Locate the cell with the specified text and output its [X, Y] center coordinate. 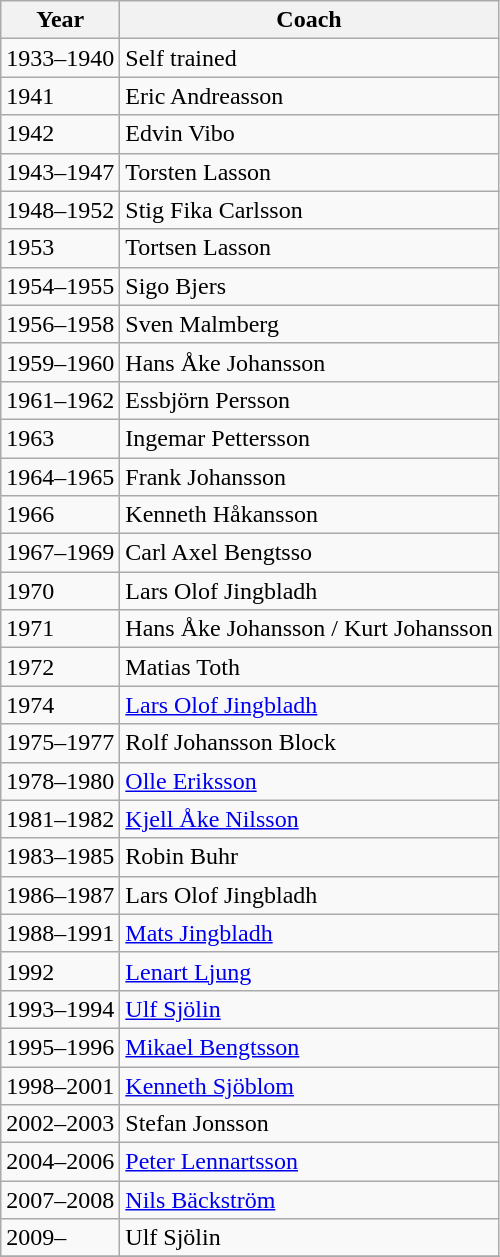
Mikael Bengtsson [309, 1047]
Year [60, 20]
Sven Malmberg [309, 324]
1959–1960 [60, 362]
Kjell Åke Nilsson [309, 819]
1943–1947 [60, 172]
Frank Johansson [309, 477]
Ingemar Pettersson [309, 438]
1964–1965 [60, 477]
1941 [60, 96]
1978–1980 [60, 781]
1975–1977 [60, 743]
Tortsen Lasson [309, 248]
Mats Jingbladh [309, 933]
1961–1962 [60, 400]
1967–1969 [60, 553]
1972 [60, 667]
1948–1952 [60, 210]
2004–2006 [60, 1162]
Eric Andreasson [309, 96]
1953 [60, 248]
Rolf Johansson Block [309, 743]
1981–1982 [60, 819]
Essbjörn Persson [309, 400]
1963 [60, 438]
1992 [60, 971]
1956–1958 [60, 324]
Sigo Bjers [309, 286]
Hans Åke Johansson [309, 362]
1942 [60, 134]
1983–1985 [60, 857]
2009– [60, 1238]
Self trained [309, 58]
Carl Axel Bengtsso [309, 553]
1971 [60, 629]
Kenneth Sjöblom [309, 1085]
1966 [60, 515]
Stig Fika Carlsson [309, 210]
Torsten Lasson [309, 172]
Hans Åke Johansson / Kurt Johansson [309, 629]
Stefan Jonsson [309, 1124]
1995–1996 [60, 1047]
1933–1940 [60, 58]
Lenart Ljung [309, 971]
Kenneth Håkansson [309, 515]
1954–1955 [60, 286]
2007–2008 [60, 1200]
1974 [60, 705]
1993–1994 [60, 1009]
1986–1987 [60, 895]
Edvin Vibo [309, 134]
Robin Buhr [309, 857]
Nils Bäckström [309, 1200]
Olle Eriksson [309, 781]
1970 [60, 591]
Peter Lennartsson [309, 1162]
Coach [309, 20]
2002–2003 [60, 1124]
1988–1991 [60, 933]
1998–2001 [60, 1085]
Matias Toth [309, 667]
